Pinpoint the cell where the given text exists, returning its [x, y] midpoint coordinate. 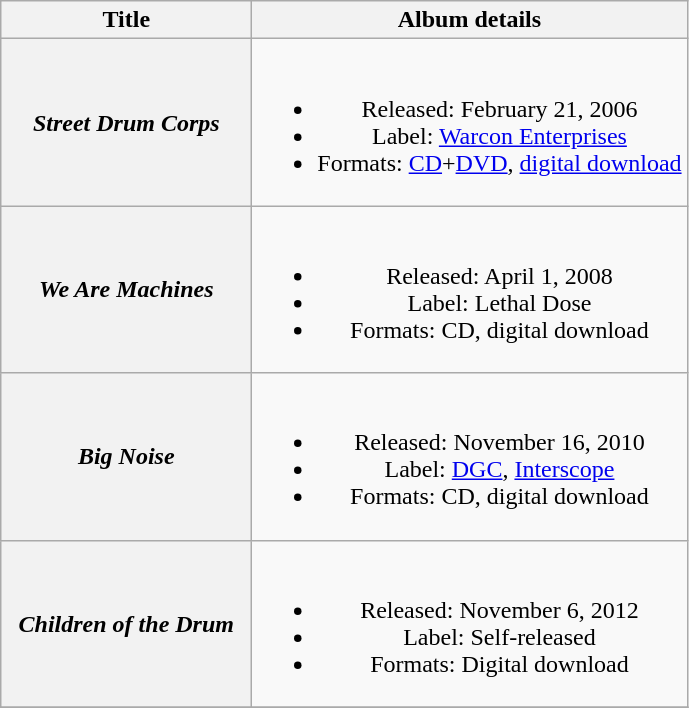
Album details [470, 20]
We Are Machines [126, 290]
Released: November 6, 2012 Label: Self-releasedFormats: Digital download [470, 624]
Released: April 1, 2008Label: Lethal DoseFormats: CD, digital download [470, 290]
Released: November 16, 2010Label: DGC, InterscopeFormats: CD, digital download [470, 456]
Title [126, 20]
Big Noise [126, 456]
Released: February 21, 2006 Label: Warcon EnterprisesFormats: CD+DVD, digital download [470, 122]
Children of the Drum [126, 624]
Street Drum Corps [126, 122]
